Pinpoint the cell where the given text exists, returning its (X, Y) midpoint coordinate. 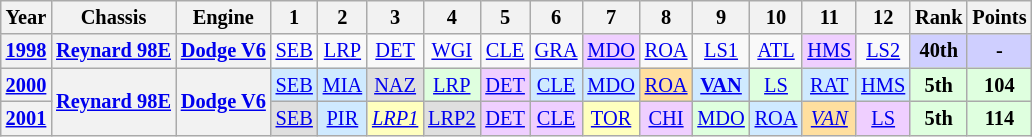
1998 (26, 51)
2000 (26, 85)
5 (504, 17)
104 (999, 85)
- (999, 51)
2001 (26, 118)
Chassis (114, 17)
Year (26, 17)
PIR (342, 118)
6 (556, 17)
8 (666, 17)
9 (720, 17)
CHI (666, 118)
2 (342, 17)
ATL (776, 51)
GRA (556, 51)
LS1 (720, 51)
RAT (829, 85)
7 (610, 17)
12 (883, 17)
11 (829, 17)
Rank (938, 17)
MIA (342, 85)
Points (999, 17)
LS2 (883, 51)
LRP1 (395, 118)
4 (452, 17)
Engine (224, 17)
40th (938, 51)
10 (776, 17)
114 (999, 118)
TOR (610, 118)
3 (395, 17)
LRP2 (452, 118)
NAZ (395, 85)
1 (294, 17)
WGI (452, 51)
